Extract the (X, Y) coordinate from the center of the cell holding the provided text.  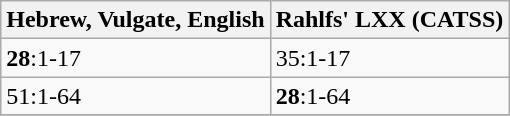
28:1-17 (136, 58)
28:1-64 (390, 96)
Rahlfs' LXX (CATSS) (390, 20)
Hebrew, Vulgate, English (136, 20)
51:1-64 (136, 96)
35:1-17 (390, 58)
